Find where the given text appears and provide that cell's center as [x, y] coordinate. 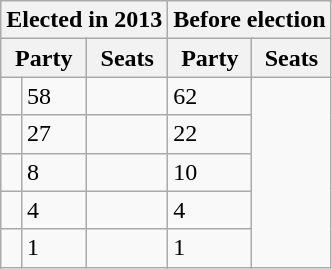
8 [54, 172]
27 [54, 134]
58 [54, 96]
Elected in 2013 [84, 20]
22 [210, 134]
10 [210, 172]
62 [210, 96]
Before election [250, 20]
